For the text-containing cell, return its midpoint in [X, Y] coordinate format. 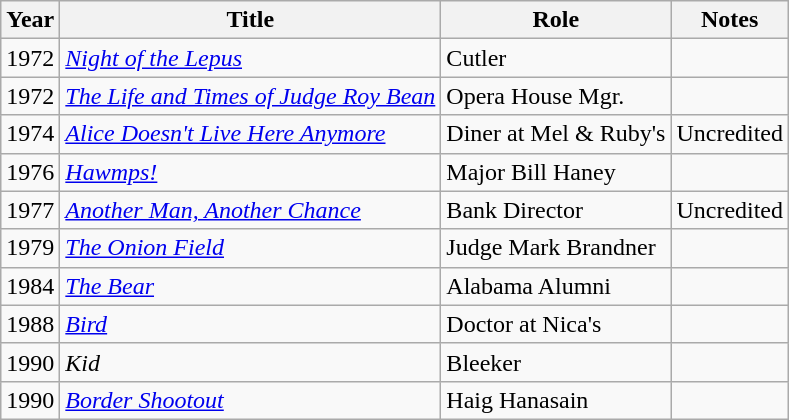
Notes [730, 20]
Alabama Alumni [556, 286]
1988 [30, 324]
Bank Director [556, 210]
Night of the Lepus [250, 58]
Year [30, 20]
Haig Hanasain [556, 400]
Diner at Mel & Ruby's [556, 134]
Major Bill Haney [556, 172]
The Onion Field [250, 248]
Opera House Mgr. [556, 96]
1976 [30, 172]
Kid [250, 362]
The Bear [250, 286]
1979 [30, 248]
Hawmps! [250, 172]
Role [556, 20]
Judge Mark Brandner [556, 248]
1974 [30, 134]
Doctor at Nica's [556, 324]
Title [250, 20]
Another Man, Another Chance [250, 210]
1984 [30, 286]
1977 [30, 210]
Cutler [556, 58]
Bird [250, 324]
Border Shootout [250, 400]
The Life and Times of Judge Roy Bean [250, 96]
Alice Doesn't Live Here Anymore [250, 134]
Bleeker [556, 362]
